Search for the cell housing the specified text and yield its (X, Y) center coordinate. 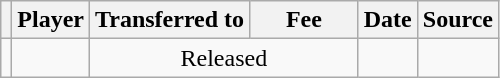
Transferred to (170, 20)
Date (388, 20)
Source (458, 20)
Player (51, 20)
Fee (304, 20)
Released (224, 58)
